Search for the cell housing the specified text and yield its (x, y) center coordinate. 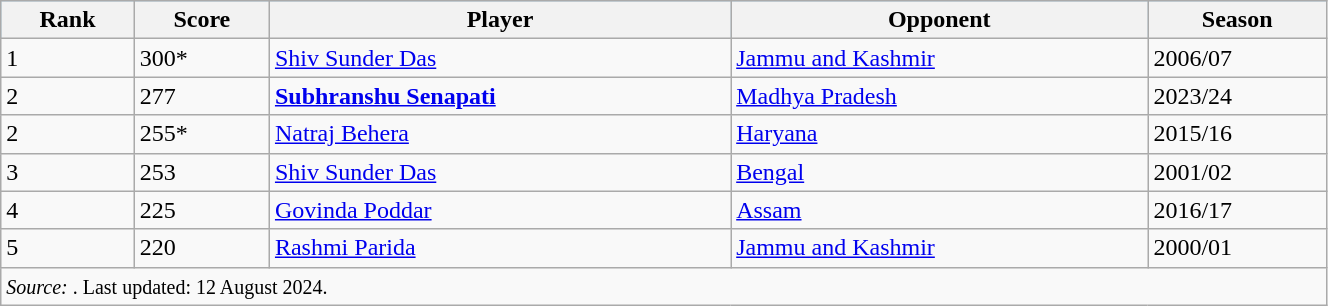
277 (202, 96)
5 (68, 248)
Assam (940, 210)
Season (1238, 20)
2023/24 (1238, 96)
Rashmi Parida (500, 248)
220 (202, 248)
3 (68, 172)
2015/16 (1238, 134)
Source: . Last updated: 12 August 2024. (664, 286)
Score (202, 20)
Bengal (940, 172)
2016/17 (1238, 210)
2006/07 (1238, 58)
300* (202, 58)
Player (500, 20)
Rank (68, 20)
Natraj Behera (500, 134)
255* (202, 134)
Haryana (940, 134)
Govinda Poddar (500, 210)
Madhya Pradesh (940, 96)
4 (68, 210)
2001/02 (1238, 172)
Subhranshu Senapati (500, 96)
Opponent (940, 20)
1 (68, 58)
2000/01 (1238, 248)
225 (202, 210)
253 (202, 172)
